From the cell containing the given text, extract its center point as [x, y] coordinate. 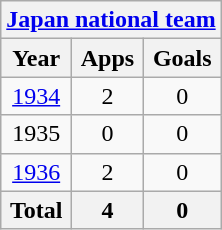
Apps [108, 58]
1936 [36, 172]
Goals [182, 58]
1934 [36, 96]
Japan national team [111, 20]
1935 [36, 134]
4 [108, 210]
Year [36, 58]
Total [36, 210]
